From the cell containing the given text, extract its center point as [X, Y] coordinate. 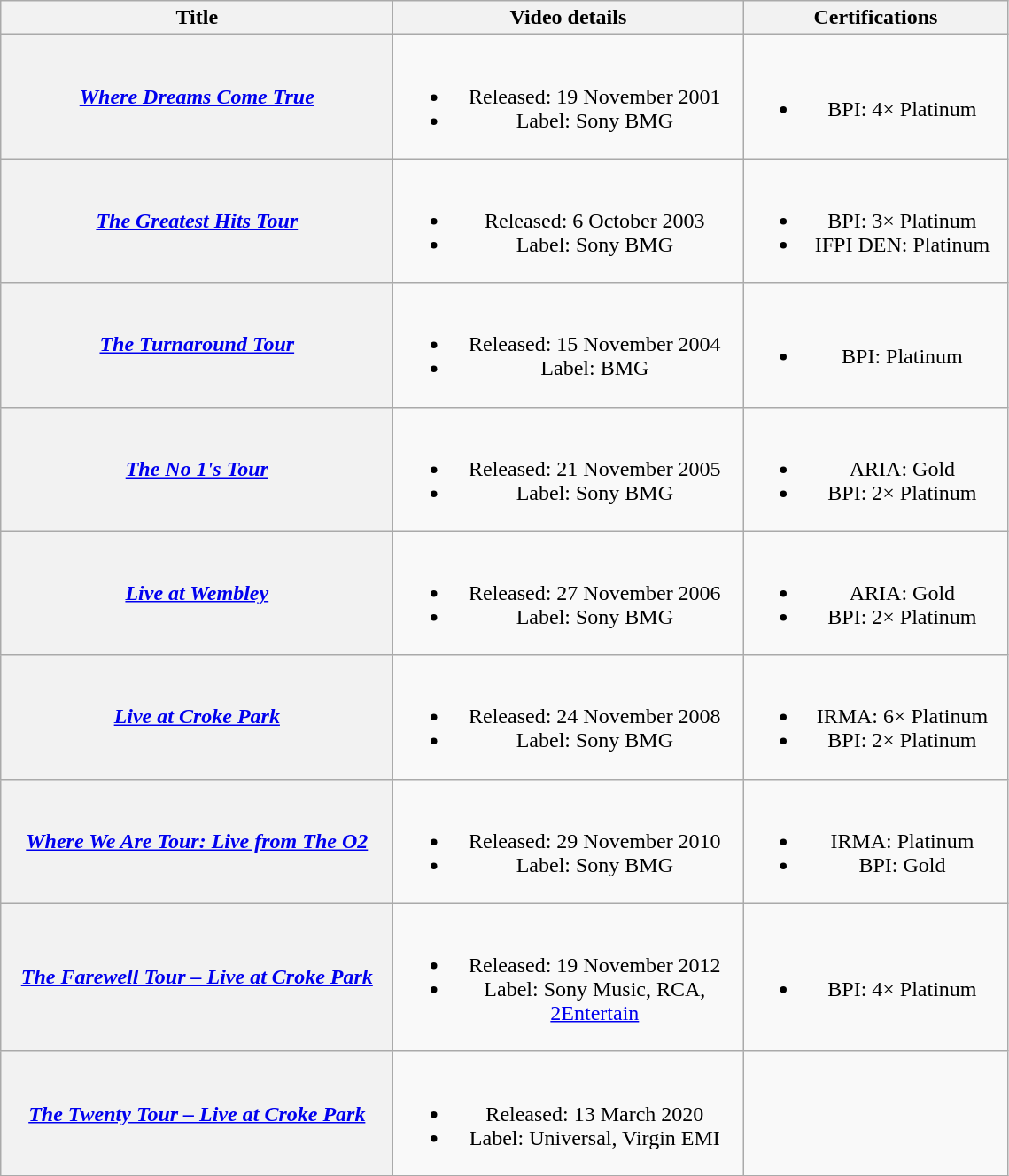
Released: 15 November 2004Label: BMG [569, 345]
Where Dreams Come True [197, 97]
Released: 19 November 2012Label: Sony Music, RCA, 2Entertain [569, 977]
Live at Wembley [197, 593]
IRMA: PlatinumBPI: Gold [875, 841]
Video details [569, 18]
The Greatest Hits Tour [197, 221]
IRMA: 6× PlatinumBPI: 2× Platinum [875, 717]
Released: 24 November 2008Label: Sony BMG [569, 717]
The Twenty Tour – Live at Croke Park [197, 1113]
Where We Are Tour: Live from The O2 [197, 841]
Title [197, 18]
Released: 19 November 2001Label: Sony BMG [569, 97]
The No 1's Tour [197, 469]
Released: 29 November 2010Label: Sony BMG [569, 841]
Released: 21 November 2005Label: Sony BMG [569, 469]
BPI: 3× PlatinumIFPI DEN: Platinum [875, 221]
The Farewell Tour – Live at Croke Park [197, 977]
Certifications [875, 18]
BPI: Platinum [875, 345]
The Turnaround Tour [197, 345]
Released: 27 November 2006Label: Sony BMG [569, 593]
Released: 13 March 2020Label: Universal, Virgin EMI [569, 1113]
Released: 6 October 2003Label: Sony BMG [569, 221]
Live at Croke Park [197, 717]
